Identify which cell holds the provided text, then report its (x, y) central coordinate. 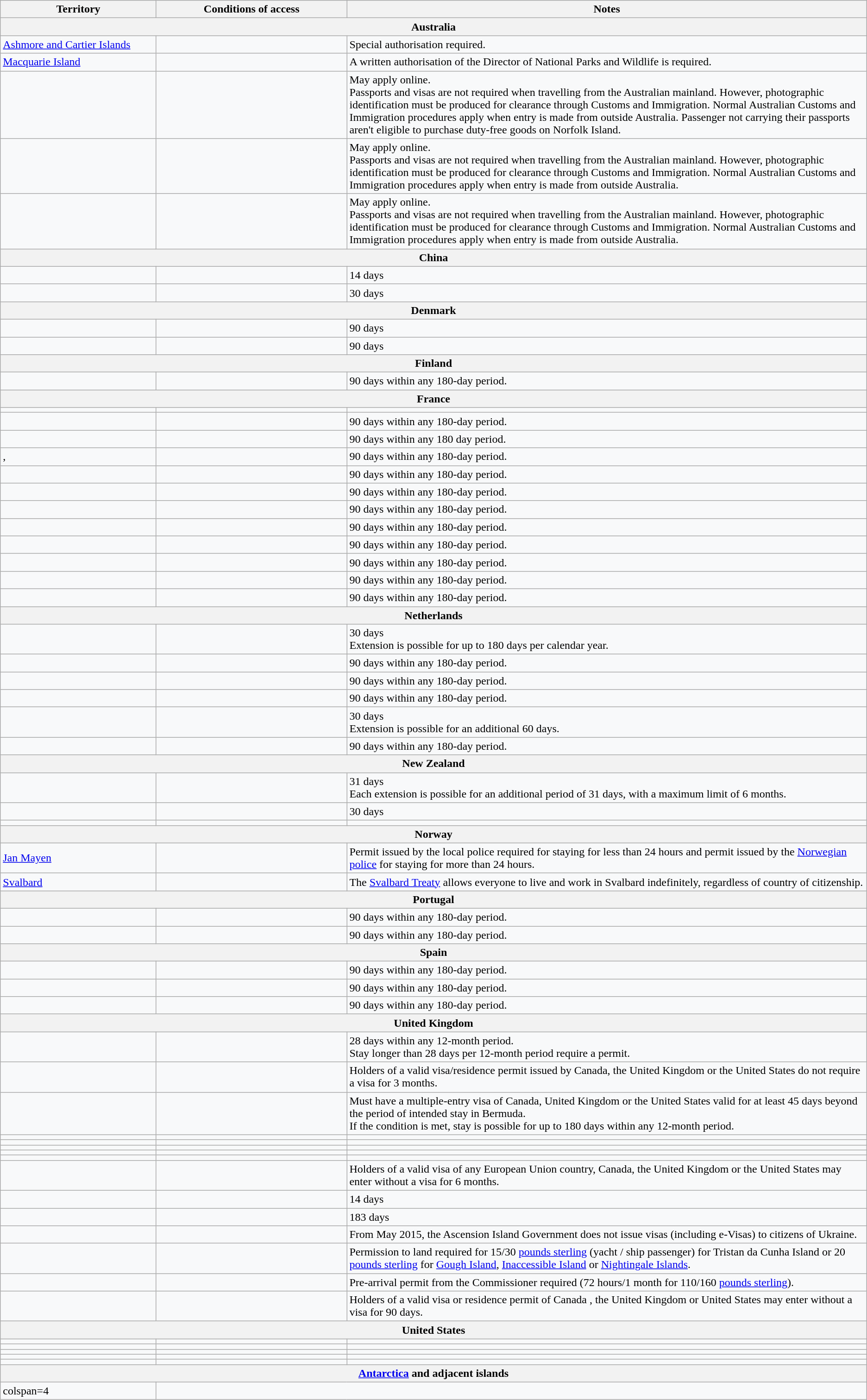
28 days within any 12-month period.Stay longer than 28 days per 12-month period require a permit. (607, 1047)
, (79, 457)
Portugal (433, 899)
From May 2015, the Ascension Island Government does not issue visas (including e-Visas) to citizens of Ukraine. (607, 1235)
Special authorisation required. (607, 44)
Australia (433, 27)
Finland (433, 364)
Netherlands (433, 615)
United Kingdom (433, 1023)
90 days within any 180 day period. (607, 439)
183 days (607, 1217)
31 daysEach extension is possible for an additional period of 31 days, with a maximum limit of 6 months. (607, 787)
Ashmore and Cartier Islands (79, 44)
Norway (433, 834)
Territory (79, 9)
Denmark (433, 310)
Jan Mayen (79, 858)
China (433, 257)
Conditions of access (251, 9)
France (433, 399)
Holders of a valid visa or residence permit of Canada , the United Kingdom or United States may enter without a visa for 90 days. (607, 1306)
United States (433, 1330)
The Svalbard Treaty allows everyone to live and work in Svalbard indefinitely, regardless of country of citizenship. (607, 882)
Pre-arrival permit from the Commissioner required (72 hours/1 month for 110/160 pounds sterling). (607, 1282)
30 daysExtension is possible for up to 180 days per calendar year. (607, 639)
Antarctica and adjacent islands (433, 1373)
A written authorisation of the Director of National Parks and Wildlife is required. (607, 62)
Holders of a valid visa/residence permit issued by Canada, the United Kingdom or the United States do not require a visa for 3 months. (607, 1077)
Macquarie Island (79, 62)
30 daysExtension is possible for an additional 60 days. (607, 722)
New Zealand (433, 764)
Spain (433, 953)
Holders of a valid visa of any European Union country, Canada, the United Kingdom or the United States may enter without a visa for 6 months. (607, 1175)
Svalbard (79, 882)
colspan=4 (79, 1391)
Notes (607, 9)
